Locate the cell with the specified text and output its (x, y) center coordinate. 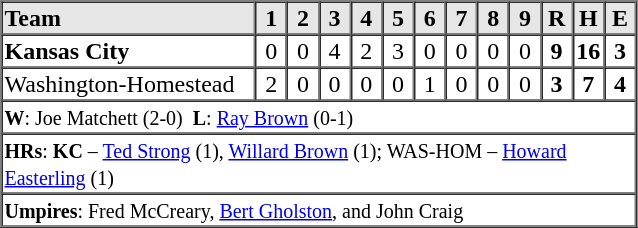
Umpires: Fred McCreary, Bert Gholston, and John Craig (319, 210)
Kansas City (129, 50)
6 (430, 18)
5 (398, 18)
E (620, 18)
16 (588, 50)
H (588, 18)
Team (129, 18)
Washington-Homestead (129, 84)
HRs: KC – Ted Strong (1), Willard Brown (1); WAS-HOM – Howard Easterling (1) (319, 164)
R (557, 18)
8 (493, 18)
W: Joe Matchett (2-0) L: Ray Brown (0-1) (319, 116)
